Extract the (X, Y) coordinate from the center of the cell holding the provided text.  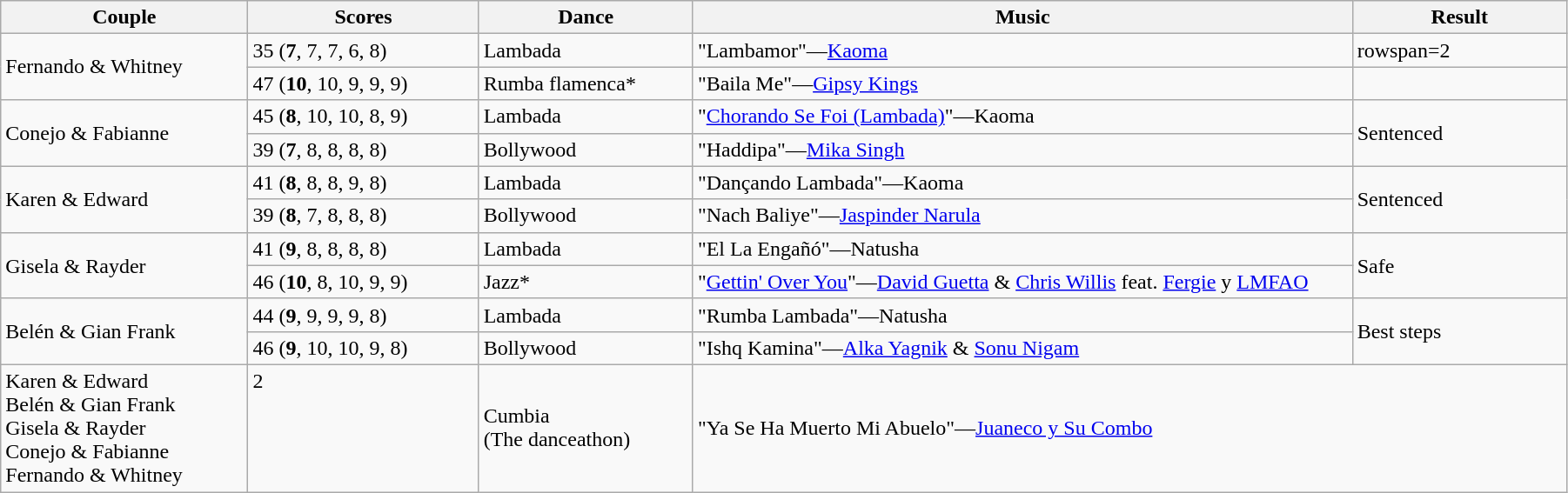
"El La Engañó"—Natusha (1022, 249)
Music (1022, 17)
Couple (124, 17)
2 (364, 428)
35 (7, 7, 7, 6, 8) (364, 50)
Safe (1459, 265)
"Ishq Kamina"—Alka Yagnik & Sonu Nigam (1022, 348)
47 (10, 10, 9, 9, 9) (364, 83)
41 (9, 8, 8, 8, 8) (364, 249)
39 (7, 8, 8, 8, 8) (364, 150)
"Nach Baliye"—Jaspinder Narula (1022, 216)
Karen & Edward (124, 199)
41 (8, 8, 8, 9, 8) (364, 183)
46 (9, 10, 10, 9, 8) (364, 348)
46 (10, 8, 10, 9, 9) (364, 282)
Belén & Gian Frank (124, 331)
Cumbia(The danceathon) (586, 428)
Gisela & Rayder (124, 265)
Jazz* (586, 282)
Dance (586, 17)
44 (9, 9, 9, 9, 8) (364, 315)
Rumba flamenca* (586, 83)
"Haddipa"—Mika Singh (1022, 150)
Scores (364, 17)
Karen & EdwardBelén & Gian FrankGisela & RayderConejo & FabianneFernando & Whitney (124, 428)
39 (8, 7, 8, 8, 8) (364, 216)
Result (1459, 17)
"Dançando Lambada"—Kaoma (1022, 183)
"Gettin' Over You"—David Guetta & Chris Willis feat. Fergie y LMFAO (1022, 282)
rowspan=2 (1459, 50)
"Ya Se Ha Muerto Mi Abuelo"—Juaneco y Su Combo (1129, 428)
"Rumba Lambada"—Natusha (1022, 315)
Fernando & Whitney (124, 67)
Best steps (1459, 331)
"Lambamor"—Kaoma (1022, 50)
"Chorando Se Foi (Lambada)"—Kaoma (1022, 117)
45 (8, 10, 10, 8, 9) (364, 117)
Conejo & Fabianne (124, 133)
"Baila Me"—Gipsy Kings (1022, 83)
